For the text-containing cell, return its midpoint in [X, Y] coordinate format. 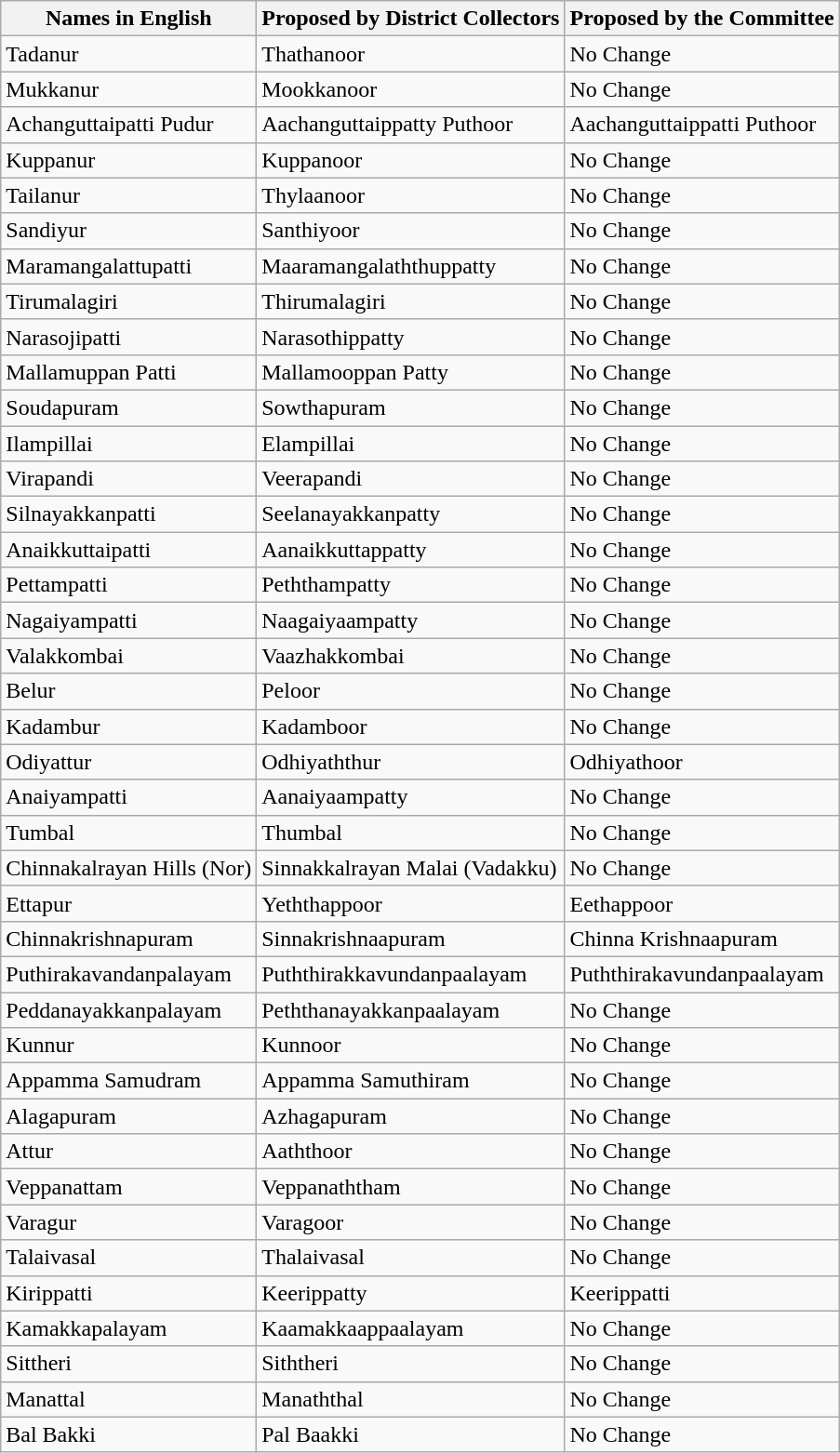
Kadamboor [411, 726]
Alagapuram [128, 1116]
Eethappoor [701, 903]
Chinnakrishnapuram [128, 939]
Keerippatti [701, 1293]
Anaikkuttaipatti [128, 550]
Silnayakkanpatti [128, 514]
Narasojipatti [128, 337]
Nagaiyampatti [128, 620]
Siththeri [411, 1364]
Mukkanur [128, 89]
Seelanayakkanpatty [411, 514]
Odhiyathoor [701, 762]
Veppanattam [128, 1187]
Thirumalagiri [411, 301]
Veerapandi [411, 479]
Virapandi [128, 479]
Aachanguttaippatti Puthoor [701, 125]
Pettampatti [128, 585]
Sittheri [128, 1364]
Odiyattur [128, 762]
Sinnakkalrayan Malai (Vadakku) [411, 868]
Soudapuram [128, 407]
Peddanayakkanpalayam [128, 1009]
Vaazhakkombai [411, 656]
Puththirakkavundanpaalayam [411, 974]
Tirumalagiri [128, 301]
Chinna Krishnaapuram [701, 939]
Aanaikkuttappatty [411, 550]
Kunnoor [411, 1046]
Proposed by the Committee [701, 19]
Aaththoor [411, 1152]
Ilampillai [128, 444]
Peththampatty [411, 585]
Bal Bakki [128, 1434]
Sandiyur [128, 231]
Kirippatti [128, 1293]
Varagur [128, 1222]
Chinnakalrayan Hills (Nor) [128, 868]
Names in English [128, 19]
Manattal [128, 1399]
Puthirakavandanpalayam [128, 974]
Mallamuppan Patti [128, 372]
Appamma Samuthiram [411, 1081]
Aachanguttaippatty Puthoor [411, 125]
Yeththappoor [411, 903]
Kuppanoor [411, 160]
Varagoor [411, 1222]
Kunnur [128, 1046]
Elampillai [411, 444]
Mookkanoor [411, 89]
Talaivasal [128, 1258]
Ettapur [128, 903]
Sowthapuram [411, 407]
Proposed by District Collectors [411, 19]
Keerippatty [411, 1293]
Odhiyaththur [411, 762]
Sinnakrishnaapuram [411, 939]
Manaththal [411, 1399]
Thalaivasal [411, 1258]
Attur [128, 1152]
Naagaiyaampatty [411, 620]
Belur [128, 691]
Kadambur [128, 726]
Anaiyampatti [128, 797]
Narasothippatty [411, 337]
Aanaiyaampatty [411, 797]
Valakkombai [128, 656]
Thylaanoor [411, 195]
Tadanur [128, 54]
Maramangalattupatti [128, 266]
Azhagapuram [411, 1116]
Maaramangalaththuppatty [411, 266]
Kuppanur [128, 160]
Tailanur [128, 195]
Mallamooppan Patty [411, 372]
Appamma Samudram [128, 1081]
Puththirakavundanpaalayam [701, 974]
Pal Baakki [411, 1434]
Kamakkapalayam [128, 1328]
Tumbal [128, 833]
Achanguttaipatti Pudur [128, 125]
Peloor [411, 691]
Santhiyoor [411, 231]
Thathanoor [411, 54]
Thumbal [411, 833]
Veppanaththam [411, 1187]
Peththanayakkanpaalayam [411, 1009]
Kaamakkaappaalayam [411, 1328]
